Identify which cell holds the provided text, then report its [x, y] central coordinate. 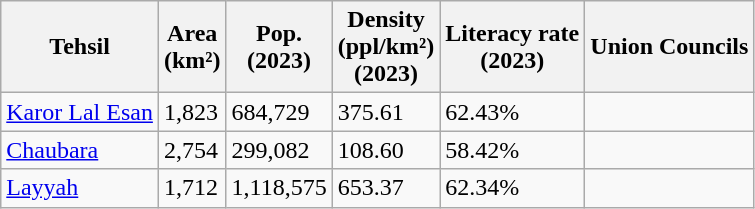
2,754 [192, 150]
58.42% [512, 150]
Karor Lal Esan [80, 112]
Density(ppl/km²)(2023) [386, 47]
62.43% [512, 112]
Chaubara [80, 150]
684,729 [279, 112]
299,082 [279, 150]
1,712 [192, 188]
Layyah [80, 188]
Tehsil [80, 47]
1,823 [192, 112]
653.37 [386, 188]
Area(km²) [192, 47]
Literacy rate(2023) [512, 47]
Union Councils [670, 47]
108.60 [386, 150]
62.34% [512, 188]
Pop.(2023) [279, 47]
1,118,575 [279, 188]
375.61 [386, 112]
